Extract the (X, Y) coordinate from the center of the cell holding the provided text.  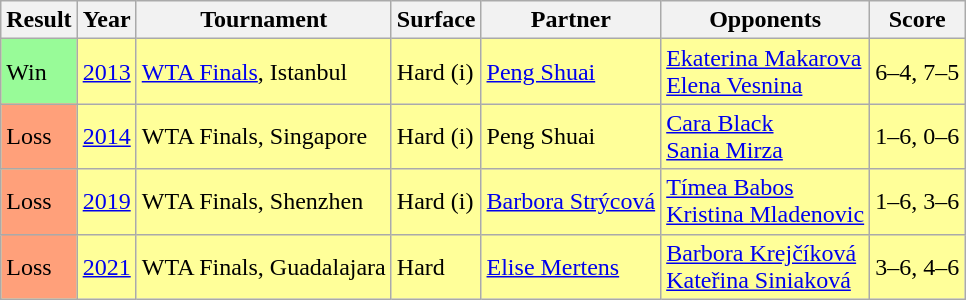
Cara Black Sania Mirza (766, 136)
2019 (106, 202)
3–6, 4–6 (918, 266)
Opponents (766, 20)
6–4, 7–5 (918, 72)
Tímea Babos Kristina Mladenovic (766, 202)
Win (39, 72)
2021 (106, 266)
WTA Finals, Guadalajara (264, 266)
Score (918, 20)
WTA Finals, Singapore (264, 136)
Barbora Strýcová (571, 202)
Partner (571, 20)
Barbora Krejčíková Kateřina Siniaková (766, 266)
Tournament (264, 20)
Hard (436, 266)
1–6, 0–6 (918, 136)
WTA Finals, Shenzhen (264, 202)
Result (39, 20)
1–6, 3–6 (918, 202)
Year (106, 20)
2014 (106, 136)
2013 (106, 72)
Ekaterina Makarova Elena Vesnina (766, 72)
Elise Mertens (571, 266)
Surface (436, 20)
WTA Finals, Istanbul (264, 72)
